Pinpoint the cell where the given text exists, returning its [x, y] midpoint coordinate. 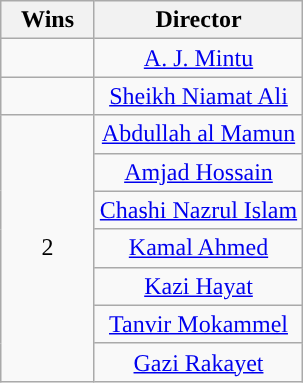
Kazi Hayat [198, 286]
Abdullah al Mamun [198, 134]
Wins [48, 20]
A. J. Mintu [198, 58]
Sheikh Niamat Ali [198, 96]
Kamal Ahmed [198, 248]
Gazi Rakayet [198, 362]
Tanvir Mokammel [198, 324]
Director [198, 20]
Chashi Nazrul Islam [198, 210]
Amjad Hossain [198, 172]
2 [48, 248]
